Output the [x, y] coordinate of the center of the cell containing the given text.  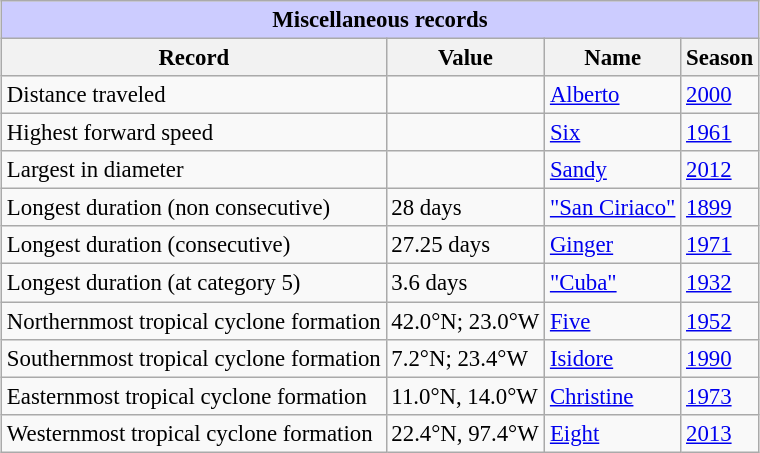
Westernmost tropical cyclone formation [194, 433]
1973 [720, 396]
Alberto [613, 95]
11.0°N, 14.0°W [466, 396]
Sandy [613, 170]
2013 [720, 433]
22.4°N, 97.4°W [466, 433]
7.2°N; 23.4°W [466, 358]
Value [466, 57]
Six [613, 133]
1899 [720, 208]
Ginger [613, 245]
Northernmost tropical cyclone formation [194, 321]
27.25 days [466, 245]
Longest duration (non consecutive) [194, 208]
Record [194, 57]
Christine [613, 396]
Five [613, 321]
Isidore [613, 358]
1961 [720, 133]
"Cuba" [613, 283]
28 days [466, 208]
2012 [720, 170]
2000 [720, 95]
3.6 days [466, 283]
Miscellaneous records [380, 20]
Easternmost tropical cyclone formation [194, 396]
"San Ciriaco" [613, 208]
1932 [720, 283]
42.0°N; 23.0°W [466, 321]
Highest forward speed [194, 133]
1971 [720, 245]
Distance traveled [194, 95]
1952 [720, 321]
Season [720, 57]
Southernmost tropical cyclone formation [194, 358]
Eight [613, 433]
Largest in diameter [194, 170]
Longest duration (consecutive) [194, 245]
1990 [720, 358]
Name [613, 57]
Longest duration (at category 5) [194, 283]
